Pinpoint the cell where the given text exists, returning its [x, y] midpoint coordinate. 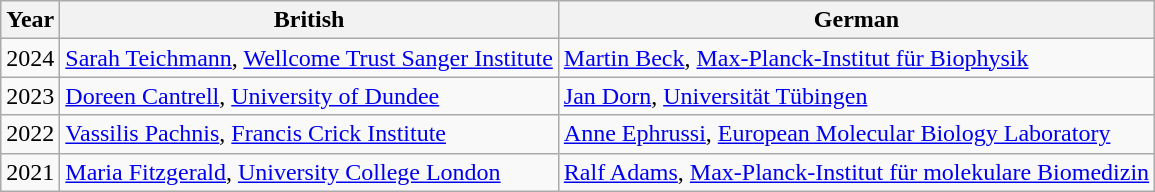
Ralf Adams, Max-Planck-Institut für molekulare Biomedizin [856, 172]
2022 [30, 134]
British [310, 20]
Jan Dorn, Universität Tübingen [856, 96]
Sarah Teichmann, Wellcome Trust Sanger Institute [310, 58]
2024 [30, 58]
Anne Ephrussi, European Molecular Biology Laboratory [856, 134]
Martin Beck, Max-Planck-Institut für Biophysik [856, 58]
Doreen Cantrell, University of Dundee [310, 96]
Year [30, 20]
Maria Fitzgerald, University College London [310, 172]
2023 [30, 96]
2021 [30, 172]
Vassilis Pachnis, Francis Crick Institute [310, 134]
German [856, 20]
